Extract the [x, y] coordinate from the center of the cell holding the provided text.  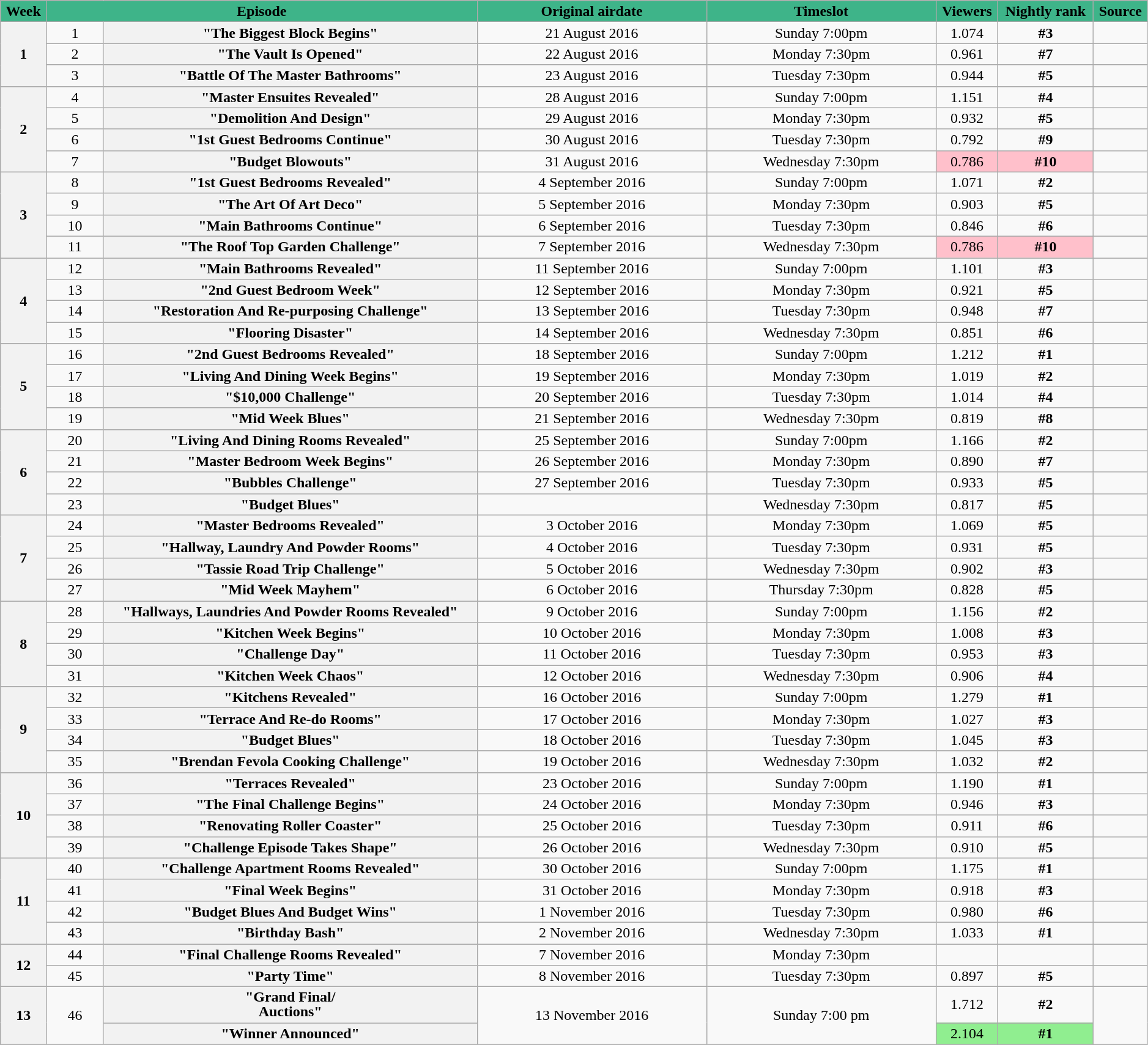
0.897 [966, 976]
"1st Guest Bedrooms Revealed" [290, 182]
1.190 [966, 783]
Episode [262, 11]
10 October 2016 [592, 633]
1.074 [966, 33]
"The Art Of Art Deco" [290, 204]
"Master Ensuites Revealed" [290, 97]
"Party Time" [290, 976]
31 August 2016 [592, 161]
30 [75, 654]
2 November 2016 [592, 933]
"Winner Announced" [290, 1033]
0.846 [966, 225]
"Living And Dining Rooms Revealed" [290, 440]
0.903 [966, 204]
19 October 2016 [592, 762]
"Renovating Roller Coaster" [290, 825]
"The Biggest Block Begins" [290, 33]
0.911 [966, 825]
14 September 2016 [592, 333]
"Budget Blowouts" [290, 161]
13 September 2016 [592, 312]
"The Final Challenge Begins" [290, 805]
11 October 2016 [592, 654]
41 [75, 890]
31 [75, 676]
9 October 2016 [592, 611]
31 October 2016 [592, 890]
"Tassie Road Trip Challenge" [290, 569]
25 September 2016 [592, 440]
"Restoration And Re-purposing Challenge" [290, 312]
1.014 [966, 397]
0.792 [966, 139]
"Kitchen Week Begins" [290, 633]
43 [75, 933]
28 August 2016 [592, 97]
1.712 [966, 1005]
1.045 [966, 740]
3 October 2016 [592, 526]
44 [75, 955]
37 [75, 805]
26 [75, 569]
28 [75, 611]
26 September 2016 [592, 461]
1.069 [966, 526]
0.828 [966, 589]
"Budget Blues And Budget Wins" [290, 911]
0.910 [966, 847]
1.156 [966, 611]
"1st Guest Bedrooms Continue" [290, 139]
0.946 [966, 805]
1.019 [966, 375]
"Battle Of The Master Bathrooms" [290, 76]
12 October 2016 [592, 676]
0.944 [966, 76]
16 [75, 355]
0.980 [966, 911]
"Hallway, Laundry And Powder Rooms" [290, 547]
Source [1120, 11]
5 September 2016 [592, 204]
#9 [1046, 139]
38 [75, 825]
0.902 [966, 569]
2.104 [966, 1033]
"Master Bedrooms Revealed" [290, 526]
1.212 [966, 355]
"Final Challenge Rooms Revealed" [290, 955]
24 [75, 526]
20 September 2016 [592, 397]
0.933 [966, 483]
25 [75, 547]
7 November 2016 [592, 955]
15 [75, 333]
"Flooring Disaster" [290, 333]
25 October 2016 [592, 825]
7 September 2016 [592, 247]
"Mid Week Blues" [290, 418]
6 September 2016 [592, 225]
4 September 2016 [592, 182]
39 [75, 847]
14 [75, 312]
23 August 2016 [592, 76]
23 [75, 504]
0.953 [966, 654]
0.851 [966, 333]
"2nd Guest Bedroom Week" [290, 290]
"$10,000 Challenge" [290, 397]
18 [75, 397]
Sunday 7:00 pm [821, 1016]
"Main Bathrooms Revealed" [290, 269]
"Master Bedroom Week Begins" [290, 461]
32 [75, 697]
"Mid Week Mayhem" [290, 589]
0.819 [966, 418]
17 [75, 375]
0.948 [966, 312]
33 [75, 719]
1.071 [966, 182]
"The Roof Top Garden Challenge" [290, 247]
0.921 [966, 290]
20 [75, 440]
0.918 [966, 890]
"2nd Guest Bedrooms Revealed" [290, 355]
16 October 2016 [592, 697]
"Challenge Episode Takes Shape" [290, 847]
30 October 2016 [592, 868]
34 [75, 740]
26 October 2016 [592, 847]
"Grand Final/Auctions" [290, 1005]
17 October 2016 [592, 719]
"Demolition And Design" [290, 119]
"Kitchens Revealed" [290, 697]
"The Vault Is Opened" [290, 54]
13 November 2016 [592, 1016]
19 [75, 418]
6 October 2016 [592, 589]
46 [75, 1016]
Viewers [966, 11]
18 October 2016 [592, 740]
1.033 [966, 933]
Nightly rank [1046, 11]
22 [75, 483]
21 September 2016 [592, 418]
1.008 [966, 633]
1.032 [966, 762]
"Brendan Fevola Cooking Challenge" [290, 762]
Original airdate [592, 11]
1.151 [966, 97]
21 August 2016 [592, 33]
"Terraces Revealed" [290, 783]
0.906 [966, 676]
0.961 [966, 54]
21 [75, 461]
4 October 2016 [592, 547]
"Final Week Begins" [290, 890]
1.279 [966, 697]
Timeslot [821, 11]
#8 [1046, 418]
"Challenge Apartment Rooms Revealed" [290, 868]
24 October 2016 [592, 805]
22 August 2016 [592, 54]
"Bubbles Challenge" [290, 483]
0.817 [966, 504]
1.101 [966, 269]
"Kitchen Week Chaos" [290, 676]
18 September 2016 [592, 355]
1 November 2016 [592, 911]
29 [75, 633]
11 September 2016 [592, 269]
0.932 [966, 119]
Week [23, 11]
36 [75, 783]
"Birthday Bash" [290, 933]
23 October 2016 [592, 783]
1.166 [966, 440]
40 [75, 868]
45 [75, 976]
35 [75, 762]
42 [75, 911]
Thursday 7:30pm [821, 589]
12 September 2016 [592, 290]
"Challenge Day" [290, 654]
8 November 2016 [592, 976]
5 October 2016 [592, 569]
27 September 2016 [592, 483]
27 [75, 589]
30 August 2016 [592, 139]
"Living And Dining Week Begins" [290, 375]
"Terrace And Re-do Rooms" [290, 719]
29 August 2016 [592, 119]
1.175 [966, 868]
0.890 [966, 461]
1.027 [966, 719]
"Main Bathrooms Continue" [290, 225]
0.931 [966, 547]
19 September 2016 [592, 375]
"Hallways, Laundries And Powder Rooms Revealed" [290, 611]
